Determine the [x, y] coordinate at the center of the cell enclosing the given text.  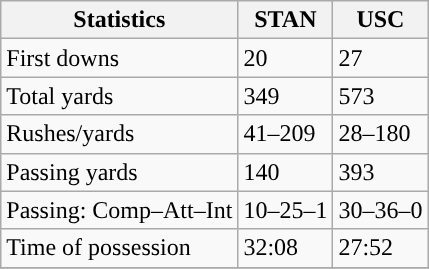
27:52 [380, 248]
Statistics [120, 20]
41–209 [286, 134]
USC [380, 20]
Rushes/yards [120, 134]
Passing: Comp–Att–Int [120, 210]
20 [286, 58]
Total yards [120, 96]
30–36–0 [380, 210]
140 [286, 172]
Passing yards [120, 172]
10–25–1 [286, 210]
27 [380, 58]
573 [380, 96]
28–180 [380, 134]
Time of possession [120, 248]
393 [380, 172]
349 [286, 96]
First downs [120, 58]
32:08 [286, 248]
STAN [286, 20]
